Detect which cell encompasses the target text, then output its [x, y] center coordinate. 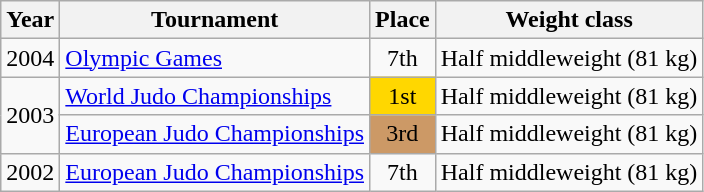
Olympic Games [215, 58]
2004 [30, 58]
Weight class [569, 20]
Year [30, 20]
World Judo Championships [215, 96]
1st [403, 96]
2003 [30, 115]
3rd [403, 134]
2002 [30, 172]
Place [403, 20]
Tournament [215, 20]
